Identify which cell holds the provided text, then report its [x, y] central coordinate. 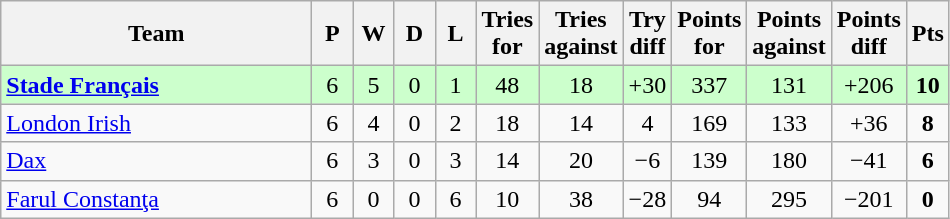
P [332, 34]
−6 [648, 161]
Try diff [648, 34]
133 [789, 123]
−201 [868, 199]
131 [789, 85]
20 [581, 161]
+30 [648, 85]
295 [789, 199]
L [456, 34]
−28 [648, 199]
5 [374, 85]
D [414, 34]
+36 [868, 123]
W [374, 34]
Points against [789, 34]
Points for [710, 34]
180 [789, 161]
London Irish [156, 123]
Tries for [508, 34]
Points diff [868, 34]
139 [710, 161]
Stade Français [156, 85]
Tries against [581, 34]
Pts [928, 34]
94 [710, 199]
48 [508, 85]
Dax [156, 161]
1 [456, 85]
Farul Constanţa [156, 199]
+206 [868, 85]
2 [456, 123]
38 [581, 199]
337 [710, 85]
169 [710, 123]
−41 [868, 161]
Team [156, 34]
8 [928, 123]
